Capture the cell that displays the provided text and extract its (X, Y) central coordinate. 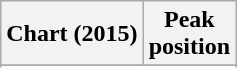
Chart (2015) (72, 34)
Peak position (189, 34)
